Extract the (X, Y) coordinate from the center of the cell holding the provided text.  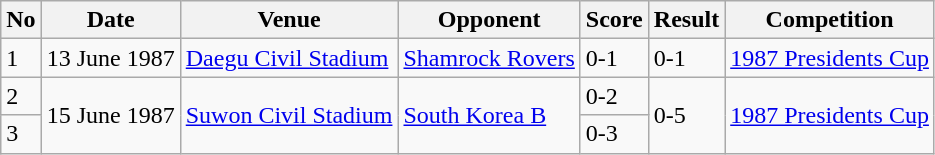
3 (21, 134)
Score (614, 20)
2 (21, 96)
South Korea B (489, 115)
0-2 (614, 96)
Venue (289, 20)
Suwon Civil Stadium (289, 115)
15 June 1987 (110, 115)
1 (21, 58)
Shamrock Rovers (489, 58)
0-5 (686, 115)
Daegu Civil Stadium (289, 58)
Competition (830, 20)
0-3 (614, 134)
Date (110, 20)
Result (686, 20)
13 June 1987 (110, 58)
Opponent (489, 20)
No (21, 20)
